Locate the cell with the specified text and output its (x, y) center coordinate. 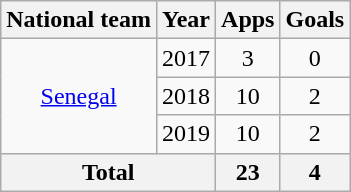
Year (186, 20)
Senegal (79, 96)
3 (248, 58)
Apps (248, 20)
2018 (186, 96)
23 (248, 172)
National team (79, 20)
0 (315, 58)
2017 (186, 58)
4 (315, 172)
2019 (186, 134)
Goals (315, 20)
Total (108, 172)
